Detect which cell encompasses the target text, then output its (x, y) center coordinate. 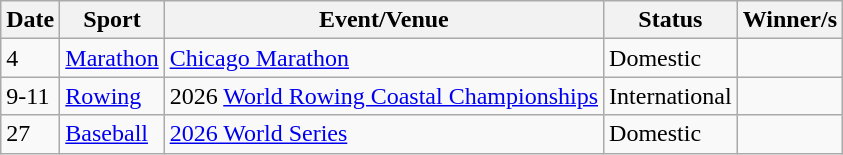
9-11 (30, 96)
2026 World Rowing Coastal Championships (384, 96)
Rowing (112, 96)
Winner/s (790, 20)
Chicago Marathon (384, 58)
Status (671, 20)
27 (30, 134)
Event/Venue (384, 20)
4 (30, 58)
Date (30, 20)
Baseball (112, 134)
2026 World Series (384, 134)
Marathon (112, 58)
International (671, 96)
Sport (112, 20)
